Find where the given text appears and provide that cell's center as [X, Y] coordinate. 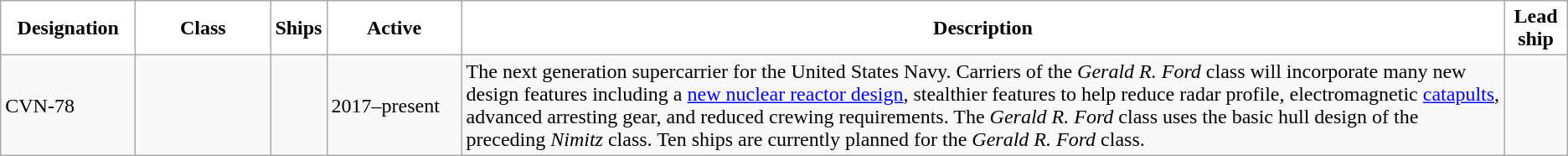
2017–present [394, 106]
CVN-78 [69, 106]
Lead ship [1536, 29]
Ships [298, 29]
Description [983, 29]
Class [203, 29]
Active [394, 29]
Designation [69, 29]
